Return the (x, y) coordinate for the center point of the cell that contains the specified text.  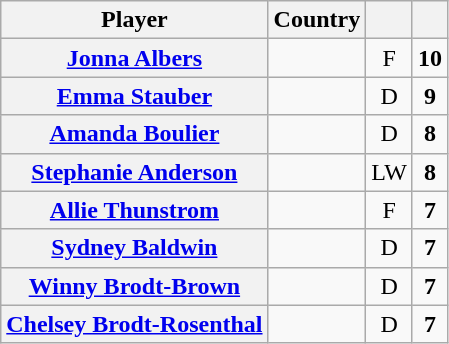
Jonna Albers (134, 58)
Winny Brodt-Brown (134, 286)
LW (390, 172)
Emma Stauber (134, 96)
Stephanie Anderson (134, 172)
10 (430, 58)
Amanda Boulier (134, 134)
Chelsey Brodt-Rosenthal (134, 324)
Sydney Baldwin (134, 248)
Country (317, 20)
9 (430, 96)
Allie Thunstrom (134, 210)
Player (134, 20)
